Identify which cell holds the provided text, then report its (x, y) central coordinate. 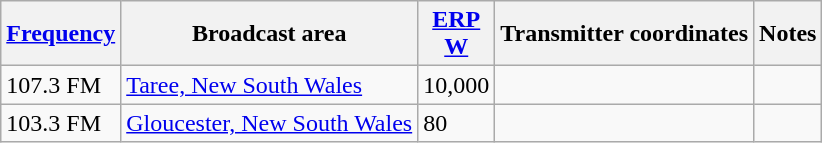
Taree, New South Wales (270, 85)
Broadcast area (270, 34)
107.3 FM (61, 85)
80 (456, 123)
Gloucester, New South Wales (270, 123)
10,000 (456, 85)
103.3 FM (61, 123)
Frequency (61, 34)
ERPW (456, 34)
Notes (788, 34)
Transmitter coordinates (624, 34)
